Find where the given text appears and provide that cell's center as (X, Y) coordinate. 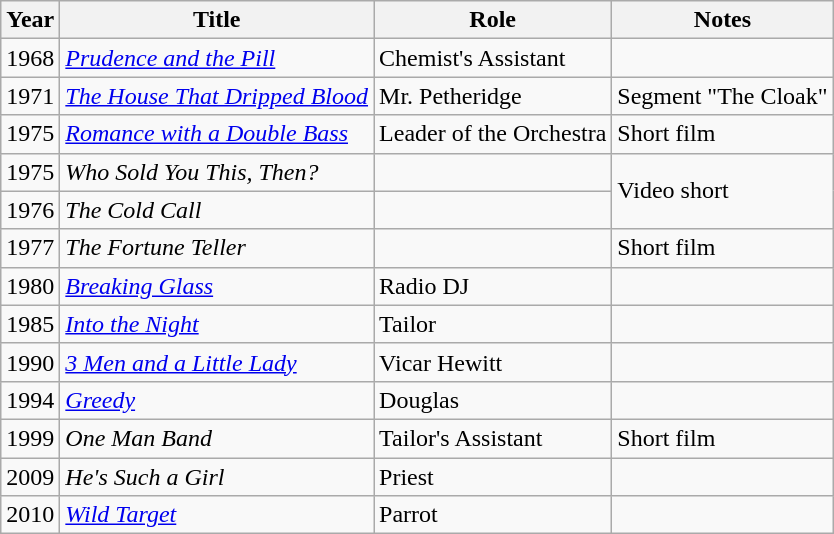
Tailor (493, 324)
Tailor's Assistant (493, 438)
Prudence and the Pill (217, 58)
Mr. Petheridge (493, 96)
Breaking Glass (217, 286)
Greedy (217, 400)
1971 (30, 96)
1980 (30, 286)
Video short (722, 191)
2009 (30, 477)
1999 (30, 438)
Role (493, 20)
Into the Night (217, 324)
Segment "The Cloak" (722, 96)
Who Sold You This, Then? (217, 172)
The House That Dripped Blood (217, 96)
Priest (493, 477)
1990 (30, 362)
1994 (30, 400)
Year (30, 20)
Wild Target (217, 515)
The Fortune Teller (217, 248)
Title (217, 20)
1968 (30, 58)
1976 (30, 210)
Parrot (493, 515)
Radio DJ (493, 286)
Vicar Hewitt (493, 362)
3 Men and a Little Lady (217, 362)
He's Such a Girl (217, 477)
1985 (30, 324)
Leader of the Orchestra (493, 134)
The Cold Call (217, 210)
1977 (30, 248)
2010 (30, 515)
Chemist's Assistant (493, 58)
Notes (722, 20)
Douglas (493, 400)
Romance with a Double Bass (217, 134)
One Man Band (217, 438)
